Determine the [X, Y] coordinate at the center of the cell enclosing the given text.  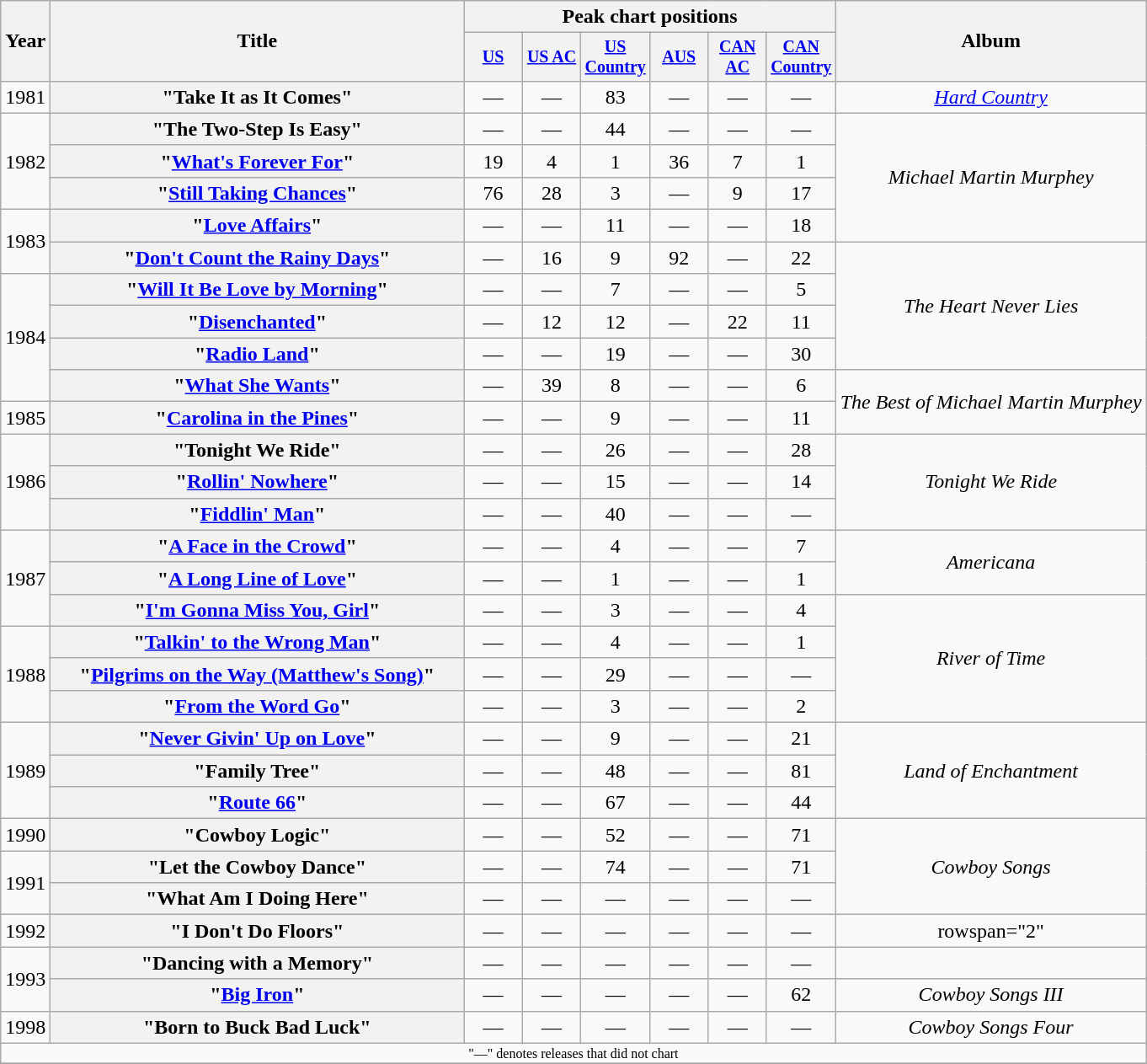
Cowboy Songs Four [990, 1027]
US Country [616, 57]
Peak chart positions [650, 17]
40 [616, 514]
30 [801, 354]
"Still Taking Chances" [258, 193]
"Dancing with a Memory" [258, 963]
"A Face in the Crowd" [258, 546]
AUS [679, 57]
"Love Affairs" [258, 226]
"Disenchanted" [258, 322]
Album [990, 41]
"Pilgrims on the Way (Matthew's Song)" [258, 674]
"Cowboy Logic" [258, 835]
Cowboy Songs [990, 867]
"Big Iron" [258, 995]
"Never Givin' Up on Love" [258, 739]
"I'm Gonna Miss You, Girl" [258, 610]
"From the Word Go" [258, 706]
6 [801, 386]
16 [551, 258]
"Radio Land" [258, 354]
"Tonight We Ride" [258, 450]
36 [679, 161]
1982 [25, 161]
"The Two-Step Is Easy" [258, 129]
Cowboy Songs III [990, 995]
"Carolina in the Pines" [258, 418]
14 [801, 482]
48 [616, 771]
1998 [25, 1027]
1992 [25, 931]
Year [25, 41]
"Fiddlin' Man" [258, 514]
17 [801, 193]
1990 [25, 835]
21 [801, 739]
52 [616, 835]
1986 [25, 482]
"A Long Line of Love" [258, 578]
29 [616, 674]
1988 [25, 674]
Title [258, 41]
76 [493, 193]
"—" denotes releases that did not chart [573, 1053]
Michael Martin Murphey [990, 177]
74 [616, 867]
"Rollin' Nowhere" [258, 482]
1983 [25, 242]
"Talkin' to the Wrong Man" [258, 642]
81 [801, 771]
1984 [25, 338]
15 [616, 482]
5 [801, 290]
The Best of Michael Martin Murphey [990, 402]
8 [616, 386]
2 [801, 706]
"Will It Be Love by Morning" [258, 290]
"Don't Count the Rainy Days" [258, 258]
83 [616, 97]
1991 [25, 883]
1989 [25, 771]
Hard Country [990, 97]
"Let the Cowboy Dance" [258, 867]
92 [679, 258]
"Family Tree" [258, 771]
62 [801, 995]
"Born to Buck Bad Luck" [258, 1027]
"Route 66" [258, 803]
CAN AC [738, 57]
Tonight We Ride [990, 482]
CAN Country [801, 57]
River of Time [990, 658]
26 [616, 450]
Americana [990, 562]
1993 [25, 979]
67 [616, 803]
1987 [25, 578]
18 [801, 226]
US AC [551, 57]
Land of Enchantment [990, 771]
39 [551, 386]
"What's Forever For" [258, 161]
"Take It as It Comes" [258, 97]
"What Am I Doing Here" [258, 899]
"I Don't Do Floors" [258, 931]
"What She Wants" [258, 386]
US [493, 57]
The Heart Never Lies [990, 306]
1985 [25, 418]
rowspan="2" [990, 931]
1981 [25, 97]
